For the text-containing cell, return its midpoint in [X, Y] coordinate format. 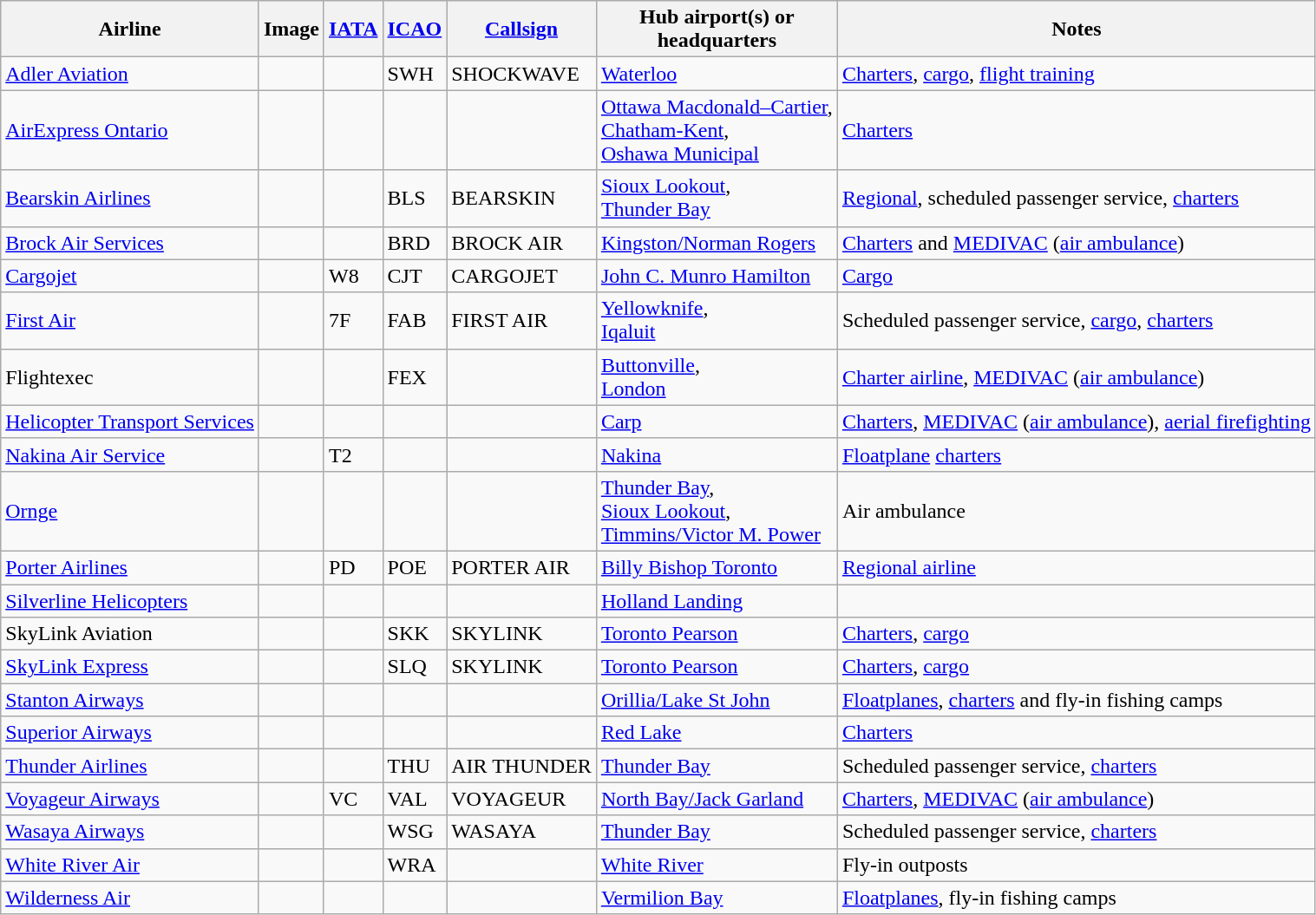
Holland Landing [717, 601]
White River Air [130, 865]
Buttonville,London [717, 376]
Wilderness Air [130, 898]
BROCK AIR [522, 243]
Waterloo [717, 74]
Red Lake [717, 733]
Helicopter Transport Services [130, 422]
ICAO [415, 29]
PD [353, 567]
Yellowknife,Iqaluit [717, 321]
Fly-in outposts [1076, 865]
Airline [130, 29]
FIRST AIR [522, 321]
North Bay/Jack Garland [717, 799]
Silverline Helicopters [130, 601]
Regional, scheduled passenger service, charters [1076, 198]
AIR THUNDER [522, 766]
FEX [415, 376]
Stanton Airways [130, 700]
Kingston/Norman Rogers [717, 243]
White River [717, 865]
WASAYA [522, 832]
VOYAGEUR [522, 799]
Ottawa Macdonald–Cartier,Chatham-Kent,Oshawa Municipal [717, 130]
VAL [415, 799]
Callsign [522, 29]
Charters, MEDIVAC (air ambulance) [1076, 799]
Charters and MEDIVAC (air ambulance) [1076, 243]
CJT [415, 276]
AirExpress Ontario [130, 130]
Ornge [130, 511]
Hub airport(s) orheadquarters [717, 29]
Charter airline, MEDIVAC (air ambulance) [1076, 376]
SWH [415, 74]
Nakina [717, 454]
Floatplane charters [1076, 454]
POE [415, 567]
Nakina Air Service [130, 454]
Scheduled passenger service, cargo, charters [1076, 321]
Image [291, 29]
W8 [353, 276]
Adler Aviation [130, 74]
THU [415, 766]
First Air [130, 321]
Cargo [1076, 276]
WSG [415, 832]
CARGOJET [522, 276]
IATA [353, 29]
Wasaya Airways [130, 832]
Air ambulance [1076, 511]
Carp [717, 422]
FAB [415, 321]
BRD [415, 243]
Charters, cargo, flight training [1076, 74]
Charters, MEDIVAC (air ambulance), aerial firefighting [1076, 422]
Porter Airlines [130, 567]
Superior Airways [130, 733]
Notes [1076, 29]
SkyLink Express [130, 667]
Vermilion Bay [717, 898]
Floatplanes, charters and fly-in fishing camps [1076, 700]
Floatplanes, fly-in fishing camps [1076, 898]
WRA [415, 865]
Brock Air Services [130, 243]
SKK [415, 634]
SHOCKWAVE [522, 74]
Billy Bishop Toronto [717, 567]
VC [353, 799]
T2 [353, 454]
Thunder Bay,Sioux Lookout,Timmins/Victor M. Power [717, 511]
SLQ [415, 667]
Cargojet [130, 276]
7F [353, 321]
Orillia/Lake St John [717, 700]
Sioux Lookout,Thunder Bay [717, 198]
Flightexec [130, 376]
BLS [415, 198]
John C. Munro Hamilton [717, 276]
Voyageur Airways [130, 799]
Regional airline [1076, 567]
Bearskin Airlines [130, 198]
BEARSKIN [522, 198]
SkyLink Aviation [130, 634]
PORTER AIR [522, 567]
Thunder Airlines [130, 766]
